Identify which cell holds the provided text, then report its (X, Y) central coordinate. 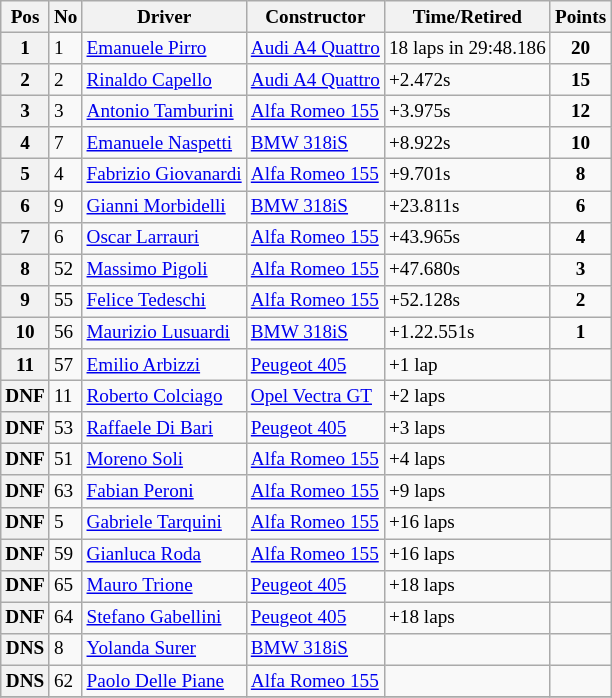
+4 laps (467, 460)
Emilio Arbizzi (164, 365)
Gianni Morbidelli (164, 206)
Rinaldo Capello (164, 80)
Driver (164, 17)
Antonio Tamburini (164, 111)
Stefano Gabellini (164, 618)
65 (66, 586)
Maurizio Lusuardi (164, 333)
12 (580, 111)
64 (66, 618)
Raffaele Di Bari (164, 428)
+2 laps (467, 396)
Fabian Peroni (164, 491)
Massimo Pigoli (164, 270)
Gianluca Roda (164, 554)
Mauro Trione (164, 586)
Opel Vectra GT (315, 396)
+52.128s (467, 301)
Yolanda Surer (164, 649)
55 (66, 301)
Emanuele Naspetti (164, 143)
Roberto Colciago (164, 396)
20 (580, 48)
Gabriele Tarquini (164, 523)
Pos (26, 17)
+3.975s (467, 111)
18 laps in 29:48.186 (467, 48)
Emanuele Pirro (164, 48)
+1 lap (467, 365)
+9 laps (467, 491)
+1.22.551s (467, 333)
+8.922s (467, 143)
Fabrizio Giovanardi (164, 175)
+47.680s (467, 270)
63 (66, 491)
Moreno Soli (164, 460)
57 (66, 365)
Points (580, 17)
Time/Retired (467, 17)
Paolo Delle Piane (164, 681)
+9.701s (467, 175)
No (66, 17)
51 (66, 460)
62 (66, 681)
52 (66, 270)
56 (66, 333)
+2.472s (467, 80)
+43.965s (467, 238)
+23.811s (467, 206)
Felice Tedeschi (164, 301)
59 (66, 554)
+3 laps (467, 428)
15 (580, 80)
53 (66, 428)
Constructor (315, 17)
Oscar Larrauri (164, 238)
